Search for the cell housing the specified text and yield its (x, y) center coordinate. 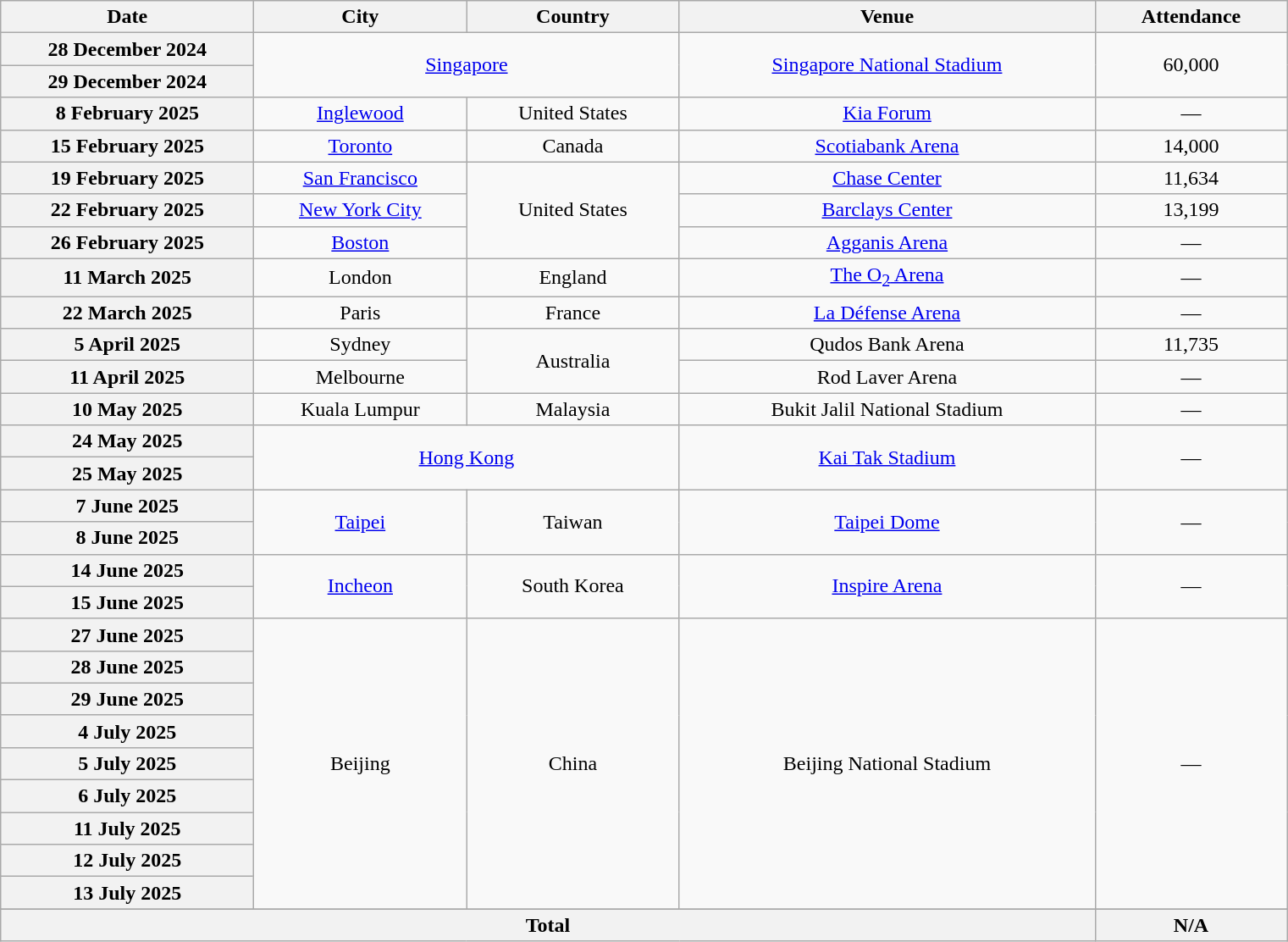
Toronto (361, 146)
Agganis Arena (887, 242)
15 February 2025 (127, 146)
Incheon (361, 586)
27 June 2025 (127, 634)
Beijing (361, 764)
City (361, 17)
Rod Laver Arena (887, 377)
8 February 2025 (127, 114)
60,000 (1191, 65)
6 July 2025 (127, 796)
Barclays Center (887, 210)
Country (572, 17)
19 February 2025 (127, 178)
Date (127, 17)
Kai Tak Stadium (887, 457)
8 June 2025 (127, 538)
Kuala Lumpur (361, 409)
England (572, 277)
La Défense Arena (887, 313)
N/A (1191, 925)
Qudos Bank Arena (887, 345)
11,735 (1191, 345)
13 July 2025 (127, 893)
15 June 2025 (127, 602)
Inglewood (361, 114)
New York City (361, 210)
South Korea (572, 586)
11 April 2025 (127, 377)
22 February 2025 (127, 210)
Attendance (1191, 17)
The O2 Arena (887, 277)
29 June 2025 (127, 699)
Sydney (361, 345)
7 June 2025 (127, 506)
Singapore (467, 65)
24 May 2025 (127, 441)
Boston (361, 242)
Taipei Dome (887, 522)
29 December 2024 (127, 81)
Taiwan (572, 522)
Scotiabank Arena (887, 146)
Paris (361, 313)
25 May 2025 (127, 474)
Canada (572, 146)
5 April 2025 (127, 345)
4 July 2025 (127, 731)
China (572, 764)
Venue (887, 17)
Bukit Jalil National Stadium (887, 409)
Australia (572, 361)
Melbourne (361, 377)
13,199 (1191, 210)
28 December 2024 (127, 49)
Singapore National Stadium (887, 65)
Inspire Arena (887, 586)
London (361, 277)
28 June 2025 (127, 667)
10 May 2025 (127, 409)
12 July 2025 (127, 861)
France (572, 313)
Taipei (361, 522)
22 March 2025 (127, 313)
14 June 2025 (127, 570)
11 July 2025 (127, 828)
Total (548, 925)
26 February 2025 (127, 242)
5 July 2025 (127, 763)
14,000 (1191, 146)
Kia Forum (887, 114)
Hong Kong (467, 457)
Malaysia (572, 409)
San Francisco (361, 178)
Chase Center (887, 178)
11 March 2025 (127, 277)
Beijing National Stadium (887, 764)
11,634 (1191, 178)
